Identify which cell holds the provided text, then report its [x, y] central coordinate. 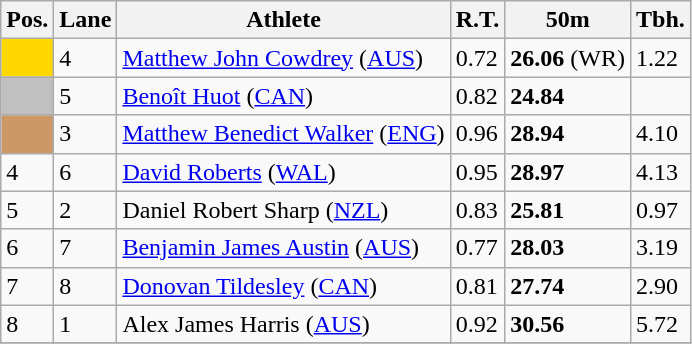
R.T. [478, 20]
1 [86, 324]
27.74 [568, 286]
0.81 [478, 286]
Daniel Robert Sharp (NZL) [284, 210]
2 [86, 210]
0.96 [478, 134]
0.97 [660, 210]
5.72 [660, 324]
3.19 [660, 248]
0.92 [478, 324]
Benoît Huot (CAN) [284, 96]
28.03 [568, 248]
24.84 [568, 96]
30.56 [568, 324]
Pos. [28, 20]
0.82 [478, 96]
Athlete [284, 20]
Donovan Tildesley (CAN) [284, 286]
1.22 [660, 58]
Lane [86, 20]
25.81 [568, 210]
4.10 [660, 134]
2.90 [660, 286]
26.06 (WR) [568, 58]
David Roberts (WAL) [284, 172]
4.13 [660, 172]
0.77 [478, 248]
50m [568, 20]
3 [86, 134]
0.95 [478, 172]
0.83 [478, 210]
Matthew John Cowdrey (AUS) [284, 58]
28.97 [568, 172]
28.94 [568, 134]
0.72 [478, 58]
Alex James Harris (AUS) [284, 324]
Tbh. [660, 20]
Benjamin James Austin (AUS) [284, 248]
Matthew Benedict Walker (ENG) [284, 134]
